Output the [X, Y] coordinate of the center of the cell containing the given text.  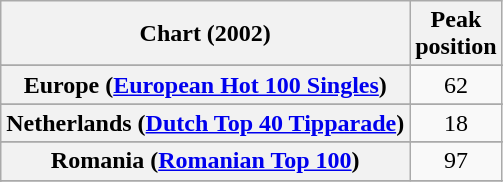
97 [456, 161]
18 [456, 123]
Netherlands (Dutch Top 40 Tipparade) [206, 123]
62 [456, 85]
Peakposition [456, 34]
Chart (2002) [206, 34]
Europe (European Hot 100 Singles) [206, 85]
Romania (Romanian Top 100) [206, 161]
